From the cell containing the given text, extract its center point as [X, Y] coordinate. 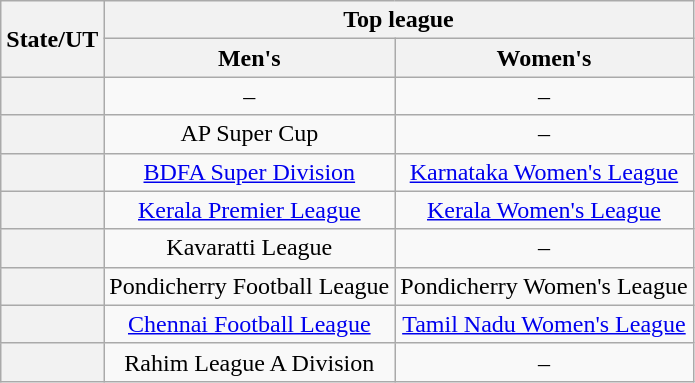
Kerala Premier League [250, 210]
BDFA Super Division [250, 172]
State/UT [52, 39]
Chennai Football League [250, 324]
Rahim League A Division [250, 362]
Kavaratti League [250, 248]
Tamil Nadu Women's League [544, 324]
Top league [398, 20]
Women's [544, 58]
Pondicherry Women's League [544, 286]
AP Super Cup [250, 134]
Kerala Women's League [544, 210]
Men's [250, 58]
Pondicherry Football League [250, 286]
Karnataka Women's League [544, 172]
